Extract the (X, Y) coordinate from the center of the cell holding the provided text.  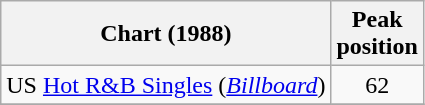
US Hot R&B Singles (Billboard) (166, 85)
62 (377, 85)
Peakposition (377, 34)
Chart (1988) (166, 34)
